Extract the (x, y) coordinate from the center of the cell holding the provided text.  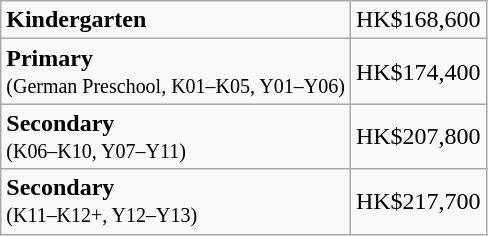
Secondary(K06–K10, Y07–Y11) (176, 136)
Primary(German Preschool, K01–K05, Y01–Y06) (176, 72)
HK$217,700 (418, 202)
HK$174,400 (418, 72)
Kindergarten (176, 20)
Secondary(K11–K12+, Y12–Y13) (176, 202)
HK$168,600 (418, 20)
HK$207,800 (418, 136)
